Determine the (X, Y) coordinate at the center of the cell enclosing the given text.  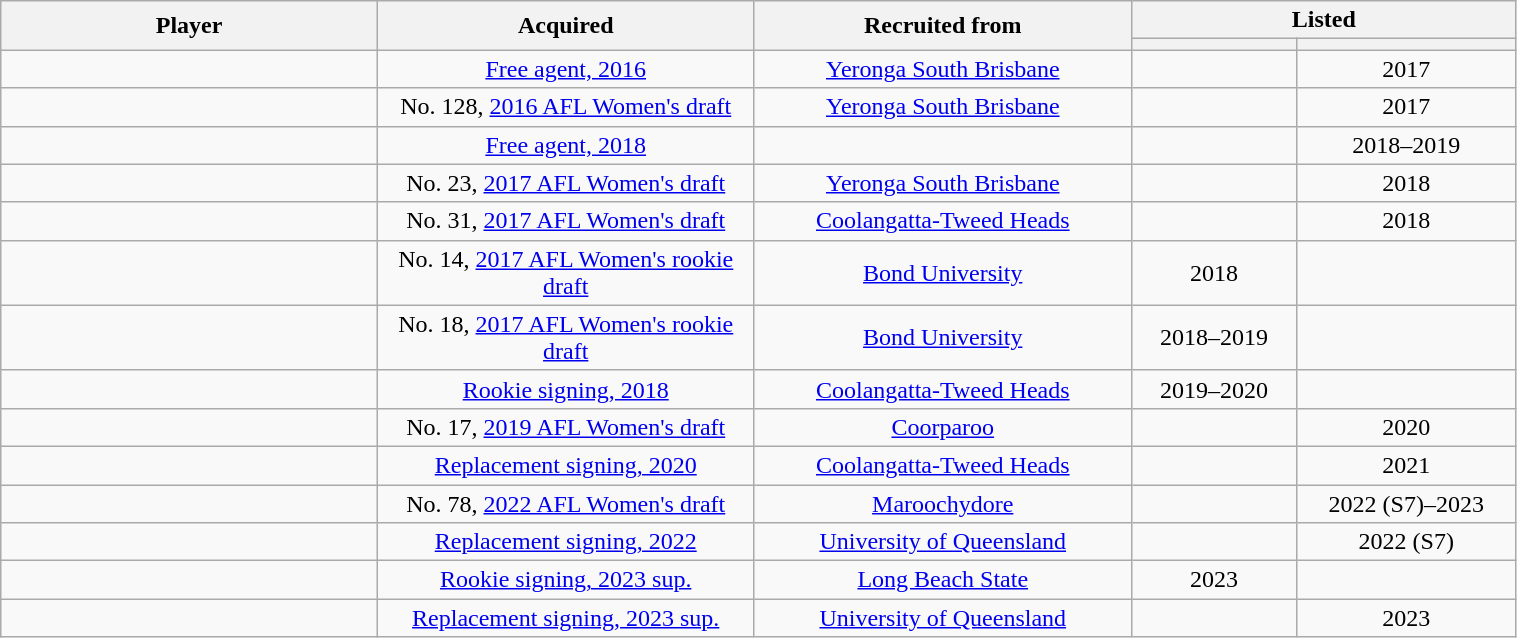
No. 14, 2017 AFL Women's rookie draft (566, 272)
Replacement signing, 2020 (566, 465)
No. 78, 2022 AFL Women's draft (566, 503)
No. 23, 2017 AFL Women's draft (566, 183)
Player (190, 26)
2019–2020 (1214, 389)
2022 (S7) (1406, 542)
Listed (1324, 20)
Long Beach State (942, 580)
Replacement signing, 2023 sup. (566, 618)
Rookie signing, 2018 (566, 389)
Maroochydore (942, 503)
2020 (1406, 427)
Recruited from (942, 26)
Free agent, 2018 (566, 145)
Free agent, 2016 (566, 69)
Rookie signing, 2023 sup. (566, 580)
2022 (S7)–2023 (1406, 503)
Coorparoo (942, 427)
Acquired (566, 26)
Replacement signing, 2022 (566, 542)
No. 18, 2017 AFL Women's rookie draft (566, 338)
No. 128, 2016 AFL Women's draft (566, 107)
No. 17, 2019 AFL Women's draft (566, 427)
No. 31, 2017 AFL Women's draft (566, 221)
2021 (1406, 465)
